Extract the (X, Y) coordinate from the center of the cell holding the provided text.  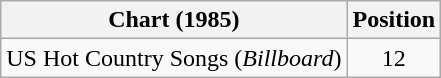
Chart (1985) (174, 20)
Position (394, 20)
US Hot Country Songs (Billboard) (174, 58)
12 (394, 58)
